Scan for the cell matching the given text and deliver its [X, Y] coordinate at center. 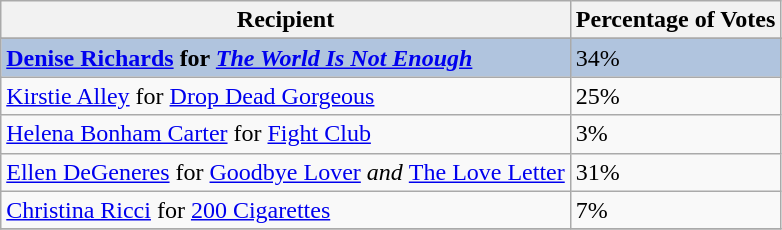
Helena Bonham Carter for Fight Club [286, 134]
Percentage of Votes [676, 20]
3% [676, 134]
Recipient [286, 20]
31% [676, 172]
25% [676, 96]
Ellen DeGeneres for Goodbye Lover and The Love Letter [286, 172]
34% [676, 58]
Christina Ricci for 200 Cigarettes [286, 210]
Denise Richards for The World Is Not Enough [286, 58]
7% [676, 210]
Kirstie Alley for Drop Dead Gorgeous [286, 96]
